Return the [X, Y] coordinate for the center point of the cell that contains the specified text.  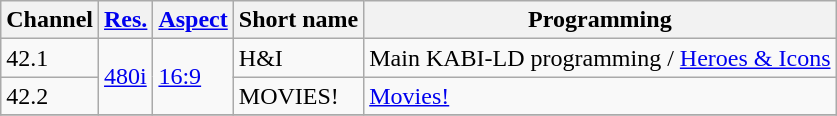
Main KABI-LD programming / Heroes & Icons [600, 58]
Res. [126, 20]
MOVIES! [298, 96]
H&I [298, 58]
Aspect [193, 20]
42.1 [50, 58]
16:9 [193, 77]
Movies! [600, 96]
480i [126, 77]
42.2 [50, 96]
Programming [600, 20]
Short name [298, 20]
Channel [50, 20]
